Return (x, y) of the center of cell containing provided text 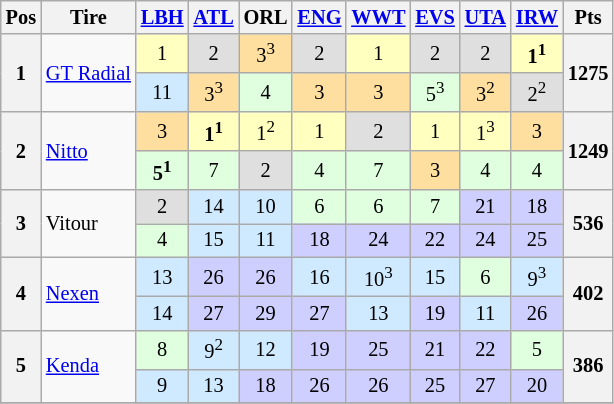
32 (486, 92)
53 (434, 92)
93 (537, 276)
92 (214, 350)
536 (588, 224)
IRW (537, 17)
ENG (319, 17)
386 (588, 366)
Vitour (88, 224)
103 (378, 276)
1275 (588, 73)
ORL (266, 17)
1249 (588, 151)
Nexen (88, 294)
WWT (378, 17)
UTA (486, 17)
16 (319, 276)
20 (537, 386)
GT Radial (88, 73)
ATL (214, 17)
51 (162, 170)
29 (266, 313)
LBH (162, 17)
Tire (88, 17)
Kenda (88, 366)
Pos (21, 17)
Nitto (88, 151)
402 (588, 294)
9 (162, 386)
10 (266, 207)
Pts (588, 17)
EVS (434, 17)
8 (162, 350)
